Detect which cell encompasses the target text, then output its (x, y) center coordinate. 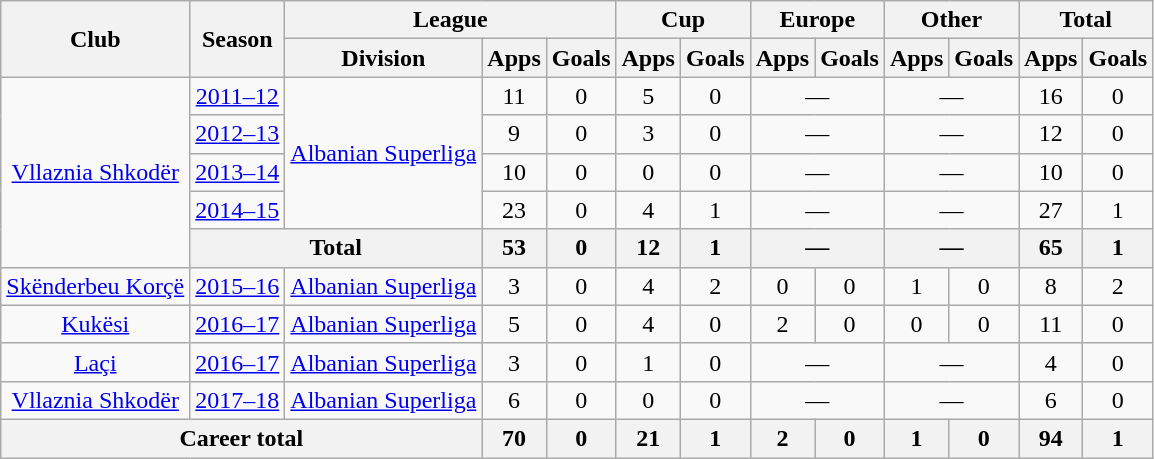
2011–12 (238, 96)
70 (514, 438)
2013–14 (238, 172)
27 (1051, 210)
2014–15 (238, 210)
Other (951, 20)
Skënderbeu Korçë (96, 286)
Europe (817, 20)
8 (1051, 286)
53 (514, 248)
94 (1051, 438)
Division (384, 58)
2017–18 (238, 400)
9 (514, 134)
League (450, 20)
Cup (683, 20)
Kukësi (96, 324)
2012–13 (238, 134)
Career total (242, 438)
16 (1051, 96)
23 (514, 210)
Season (238, 39)
65 (1051, 248)
Club (96, 39)
21 (648, 438)
Laçi (96, 362)
2015–16 (238, 286)
